Pinpoint the cell where the given text exists, returning its [X, Y] midpoint coordinate. 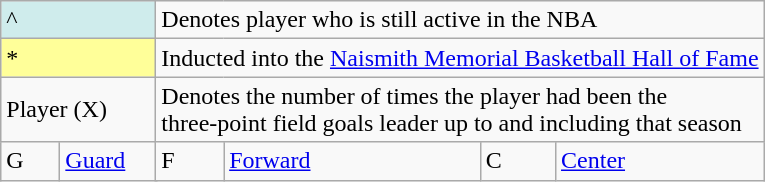
Guard [108, 161]
* [78, 58]
C [518, 161]
Forward [352, 161]
^ [78, 20]
Denotes the number of times the player had been thethree-point field goals leader up to and including that season [460, 110]
G [30, 161]
Inducted into the Naismith Memorial Basketball Hall of Fame [460, 58]
Player (X) [78, 110]
Denotes player who is still active in the NBA [460, 20]
F [190, 161]
Center [660, 161]
